Find where the given text appears and provide that cell's center as (x, y) coordinate. 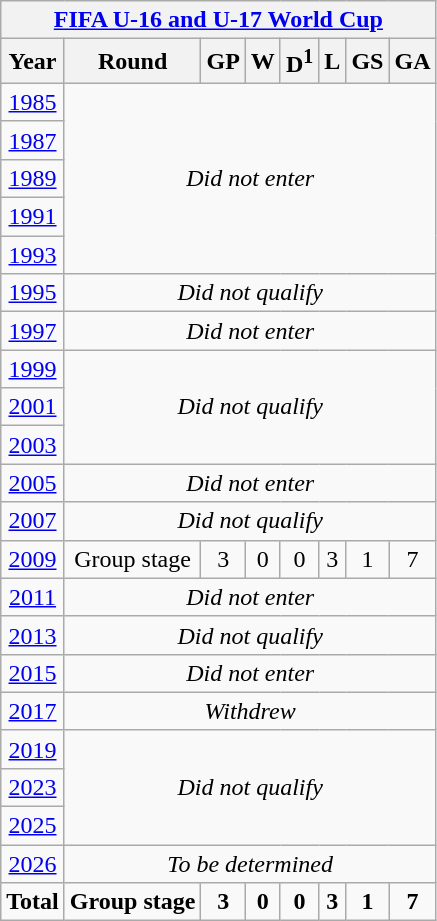
2001 (33, 407)
GA (412, 62)
2005 (33, 483)
Round (132, 62)
2003 (33, 445)
Withdrew (250, 711)
1985 (33, 102)
2017 (33, 711)
1995 (33, 293)
2009 (33, 559)
2019 (33, 749)
L (332, 62)
GS (368, 62)
FIFA U-16 and U-17 World Cup (218, 20)
2025 (33, 826)
GP (223, 62)
2023 (33, 787)
1993 (33, 255)
2026 (33, 864)
1999 (33, 369)
2011 (33, 597)
W (262, 62)
To be determined (250, 864)
1989 (33, 178)
2015 (33, 673)
2013 (33, 635)
Year (33, 62)
1991 (33, 217)
Total (33, 902)
D1 (299, 62)
1997 (33, 331)
2007 (33, 521)
1987 (33, 140)
